Provide the [X, Y] coordinate of the cell's center where the given text is located.  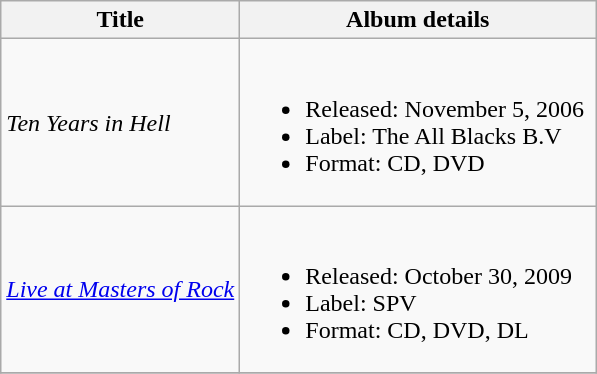
Title [120, 20]
Released: October 30, 2009Label: SPVFormat: CD, DVD, DL [418, 290]
Ten Years in Hell [120, 122]
Album details [418, 20]
Live at Masters of Rock [120, 290]
Released: November 5, 2006Label: The All Blacks B.VFormat: CD, DVD [418, 122]
